Extract the (x, y) coordinate from the center of the cell holding the provided text.  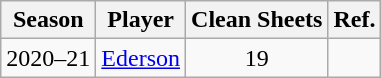
Ederson (141, 58)
Season (48, 20)
2020–21 (48, 58)
Ref. (354, 20)
Clean Sheets (257, 20)
19 (257, 58)
Player (141, 20)
